Return the (X, Y) coordinate for the center point of the cell that contains the specified text.  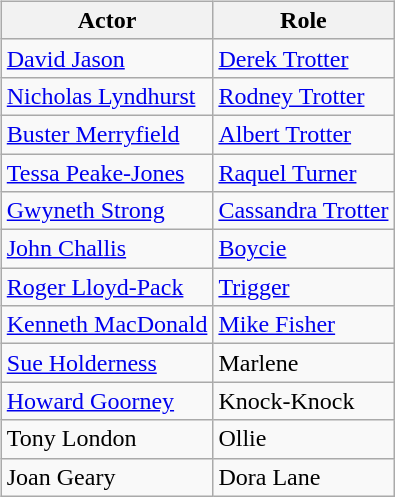
Trigger (304, 287)
Boycie (304, 249)
Dora Lane (304, 477)
Derek Trotter (304, 58)
Howard Goorney (107, 401)
Nicholas Lyndhurst (107, 96)
John Challis (107, 249)
Albert Trotter (304, 134)
Role (304, 20)
Marlene (304, 363)
Tessa Peake-Jones (107, 173)
Ollie (304, 439)
Tony London (107, 439)
Knock-Knock (304, 401)
Joan Geary (107, 477)
Sue Holderness (107, 363)
Mike Fisher (304, 325)
Rodney Trotter (304, 96)
Actor (107, 20)
Cassandra Trotter (304, 211)
Raquel Turner (304, 173)
Gwyneth Strong (107, 211)
David Jason (107, 58)
Buster Merryfield (107, 134)
Kenneth MacDonald (107, 325)
Roger Lloyd-Pack (107, 287)
